Return the (X, Y) coordinate for the center point of the cell that contains the specified text.  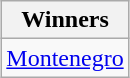
Winners (65, 20)
Montenegro (65, 58)
